Locate the cell with the specified text and output its [x, y] center coordinate. 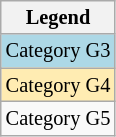
Category G3 [58, 51]
Category G5 [58, 118]
Category G4 [58, 85]
Legend [58, 17]
